Return (X, Y) of the center of cell containing provided text 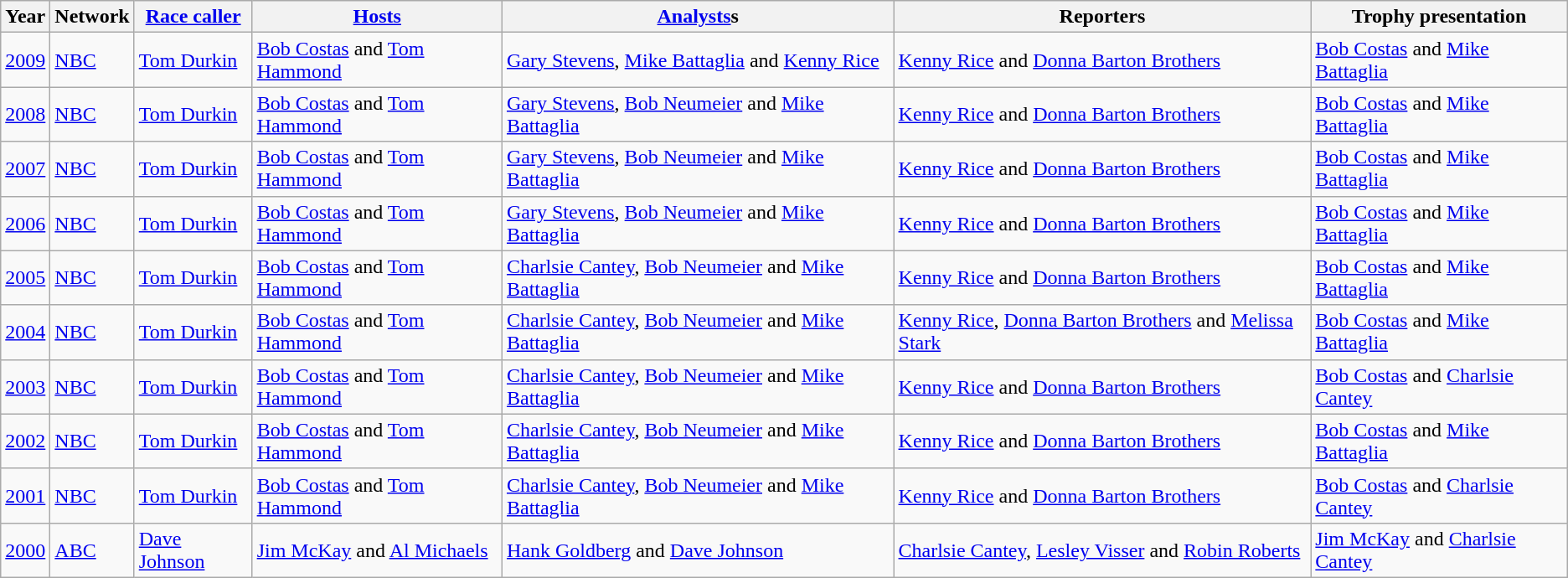
Jim McKay and Al Michaels (377, 550)
2007 (25, 169)
2008 (25, 114)
2006 (25, 223)
2002 (25, 441)
Jim McKay and Charlsie Cantey (1439, 550)
ABC (92, 550)
2003 (25, 387)
Analystss (698, 17)
Hank Goldberg and Dave Johnson (698, 550)
Trophy presentation (1439, 17)
2005 (25, 278)
Kenny Rice, Donna Barton Brothers and Melissa Stark (1102, 332)
Year (25, 17)
Gary Stevens, Mike Battaglia and Kenny Rice (698, 60)
Race caller (193, 17)
Reporters (1102, 17)
Dave Johnson (193, 550)
2009 (25, 60)
2004 (25, 332)
Network (92, 17)
Hosts (377, 17)
Charlsie Cantey, Lesley Visser and Robin Roberts (1102, 550)
2000 (25, 550)
2001 (25, 496)
